Pinpoint the cell where the given text exists, returning its (x, y) midpoint coordinate. 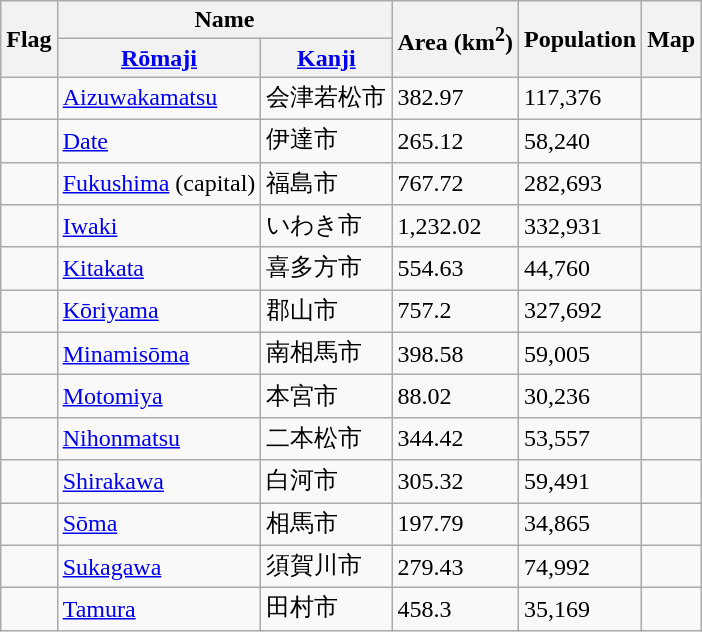
88.02 (456, 396)
282,693 (580, 184)
327,692 (580, 312)
伊達市 (326, 140)
会津若松市 (326, 98)
Tamura (159, 610)
458.3 (456, 610)
117,376 (580, 98)
1,232.02 (456, 226)
Kōriyama (159, 312)
Flag (29, 39)
Name (224, 20)
265.12 (456, 140)
Date (159, 140)
二本松市 (326, 438)
58,240 (580, 140)
Iwaki (159, 226)
Motomiya (159, 396)
767.72 (456, 184)
Sōma (159, 524)
喜多方市 (326, 268)
59,005 (580, 354)
398.58 (456, 354)
757.2 (456, 312)
554.63 (456, 268)
相馬市 (326, 524)
Kanji (326, 58)
59,491 (580, 482)
いわき市 (326, 226)
Rōmaji (159, 58)
382.97 (456, 98)
34,865 (580, 524)
Map (672, 39)
Kitakata (159, 268)
35,169 (580, 610)
Population (580, 39)
南相馬市 (326, 354)
74,992 (580, 566)
白河市 (326, 482)
53,557 (580, 438)
Aizuwakamatsu (159, 98)
Fukushima (capital) (159, 184)
44,760 (580, 268)
Sukagawa (159, 566)
332,931 (580, 226)
福島市 (326, 184)
本宮市 (326, 396)
344.42 (456, 438)
Minamisōma (159, 354)
Shirakawa (159, 482)
Area (km2) (456, 39)
197.79 (456, 524)
郡山市 (326, 312)
Nihonmatsu (159, 438)
279.43 (456, 566)
田村市 (326, 610)
須賀川市 (326, 566)
305.32 (456, 482)
30,236 (580, 396)
